Return the (x, y) coordinate for the center point of the cell that contains the specified text.  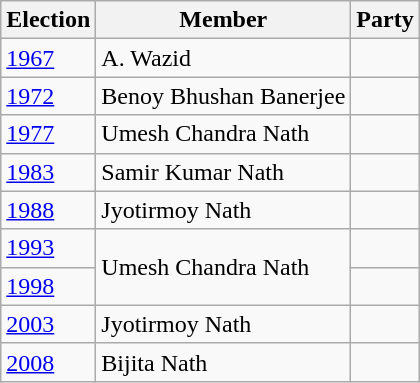
Samir Kumar Nath (224, 172)
1998 (48, 286)
Party (385, 20)
A. Wazid (224, 58)
Benoy Bhushan Banerjee (224, 96)
2003 (48, 324)
Member (224, 20)
1993 (48, 248)
1977 (48, 134)
2008 (48, 362)
1988 (48, 210)
1972 (48, 96)
1967 (48, 58)
1983 (48, 172)
Bijita Nath (224, 362)
Election (48, 20)
